Find where the given text appears and provide that cell's center as (x, y) coordinate. 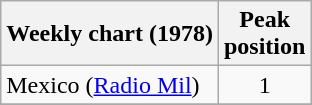
1 (264, 85)
Weekly chart (1978) (110, 34)
Mexico (Radio Mil) (110, 85)
Peakposition (264, 34)
